Find where the given text appears and provide that cell's center as (X, Y) coordinate. 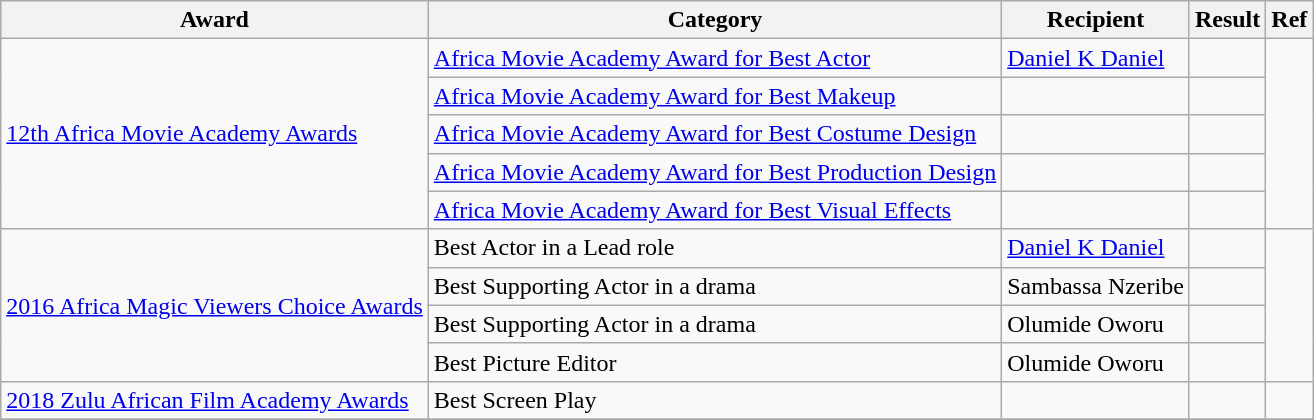
2018 Zulu African Film Academy Awards (215, 400)
Sambassa Nzeribe (1096, 286)
Africa Movie Academy Award for Best Makeup (714, 96)
12th Africa Movie Academy Awards (215, 134)
Best Actor in a Lead role (714, 248)
Africa Movie Academy Award for Best Production Design (714, 172)
Category (714, 20)
Best Picture Editor (714, 362)
2016 Africa Magic Viewers Choice Awards (215, 305)
Recipient (1096, 20)
Result (1227, 20)
Africa Movie Academy Award for Best Costume Design (714, 134)
Best Screen Play (714, 400)
Africa Movie Academy Award for Best Actor (714, 58)
Award (215, 20)
Ref (1290, 20)
Africa Movie Academy Award for Best Visual Effects (714, 210)
